From the cell containing the given text, extract its center point as [X, Y] coordinate. 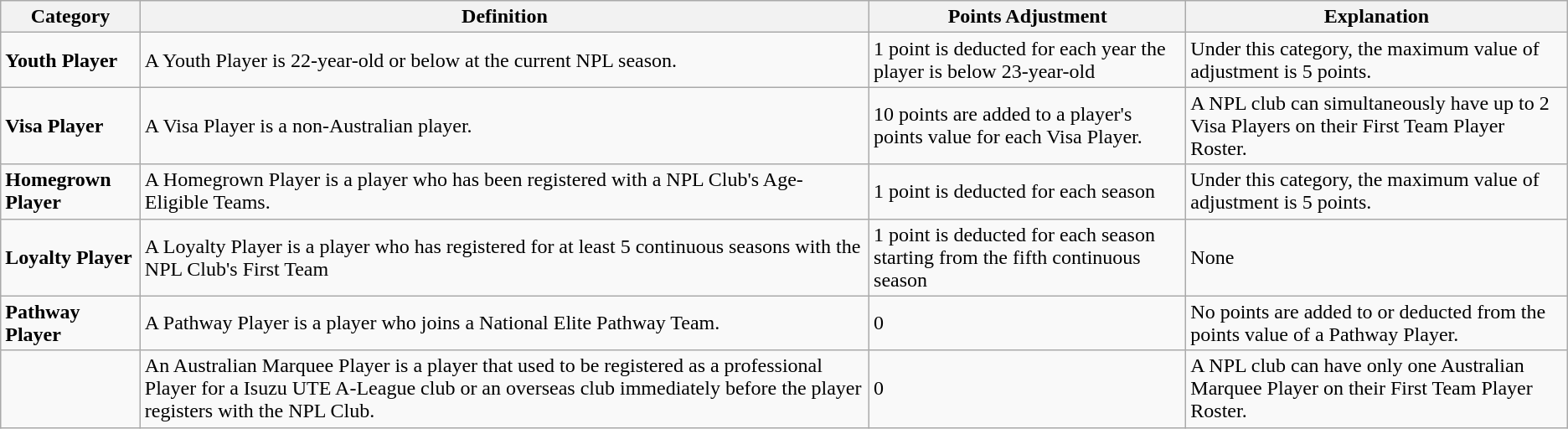
Definition [504, 17]
10 points are added to a player's points value for each Visa Player. [1028, 126]
Explanation [1377, 17]
A NPL club can have only one Australian Marquee Player on their First Team Player Roster. [1377, 389]
Pathway Player [70, 323]
1 point is deducted for each season starting from the fifth continuous season [1028, 257]
Category [70, 17]
Youth Player [70, 60]
A Homegrown Player is a player who has been registered with a NPL Club's Age-Eligible Teams. [504, 191]
Points Adjustment [1028, 17]
Visa Player [70, 126]
1 point is deducted for each season [1028, 191]
Homegrown Player [70, 191]
1 point is deducted for each year the player is below 23-year-old [1028, 60]
Loyalty Player [70, 257]
A Youth Player is 22-year-old or below at the current NPL season. [504, 60]
None [1377, 257]
A Loyalty Player is a player who has registered for at least 5 continuous seasons with the NPL Club's First Team [504, 257]
A NPL club can simultaneously have up to 2 Visa Players on their First Team Player Roster. [1377, 126]
A Pathway Player is a player who joins a National Elite Pathway Team. [504, 323]
A Visa Player is a non-Australian player. [504, 126]
No points are added to or deducted from the points value of a Pathway Player. [1377, 323]
